Detect which cell encompasses the target text, then output its [X, Y] center coordinate. 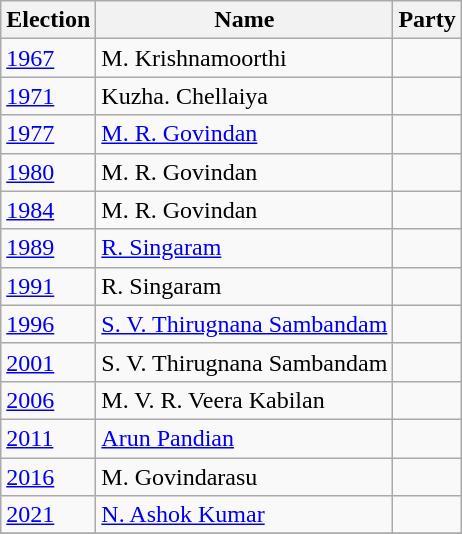
N. Ashok Kumar [244, 515]
1977 [48, 134]
1980 [48, 172]
Kuzha. Chellaiya [244, 96]
1996 [48, 324]
2016 [48, 477]
2021 [48, 515]
2006 [48, 400]
M. Krishnamoorthi [244, 58]
Election [48, 20]
Arun Pandian [244, 438]
1971 [48, 96]
1991 [48, 286]
Name [244, 20]
Party [427, 20]
1967 [48, 58]
M. Govindarasu [244, 477]
M. V. R. Veera Kabilan [244, 400]
2001 [48, 362]
1989 [48, 248]
2011 [48, 438]
1984 [48, 210]
